Detect which cell encompasses the target text, then output its [x, y] center coordinate. 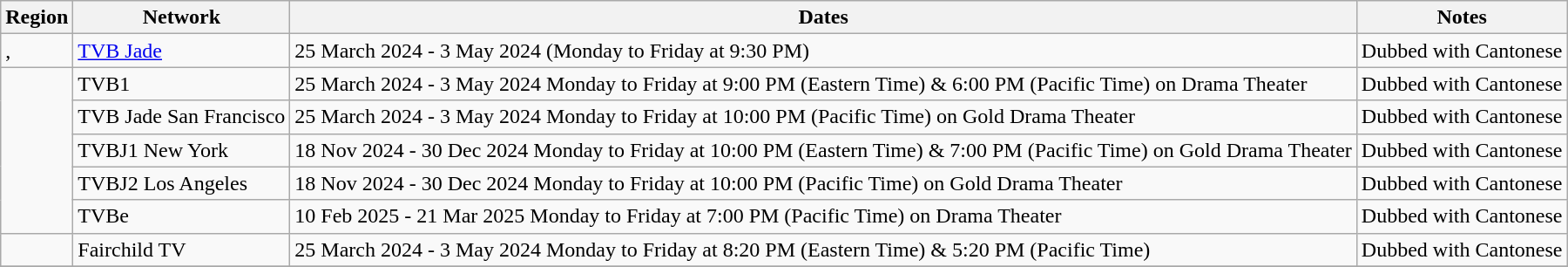
25 March 2024 - 3 May 2024 Monday to Friday at 10:00 PM (Pacific Time) on Gold Drama Theater [823, 117]
TVBJ1 New York [181, 150]
25 March 2024 - 3 May 2024 Monday to Friday at 9:00 PM (Eastern Time) & 6:00 PM (Pacific Time) on Drama Theater [823, 84]
TVBJ2 Los Angeles [181, 183]
Notes [1462, 17]
TVBe [181, 216]
18 Nov 2024 - 30 Dec 2024 Monday to Friday at 10:00 PM (Pacific Time) on Gold Drama Theater [823, 183]
Dates [823, 17]
10 Feb 2025 - 21 Mar 2025 Monday to Friday at 7:00 PM (Pacific Time) on Drama Theater [823, 216]
18 Nov 2024 - 30 Dec 2024 Monday to Friday at 10:00 PM (Eastern Time) & 7:00 PM (Pacific Time) on Gold Drama Theater [823, 150]
25 March 2024 - 3 May 2024 (Monday to Friday at 9:30 PM) [823, 51]
TVB1 [181, 84]
TVB Jade San Francisco [181, 117]
Network [181, 17]
, [37, 51]
25 March 2024 - 3 May 2024 Monday to Friday at 8:20 PM (Eastern Time) & 5:20 PM (Pacific Time) [823, 250]
TVB Jade [181, 51]
Fairchild TV [181, 250]
Region [37, 17]
